Determine the [X, Y] coordinate at the center of the cell enclosing the given text.  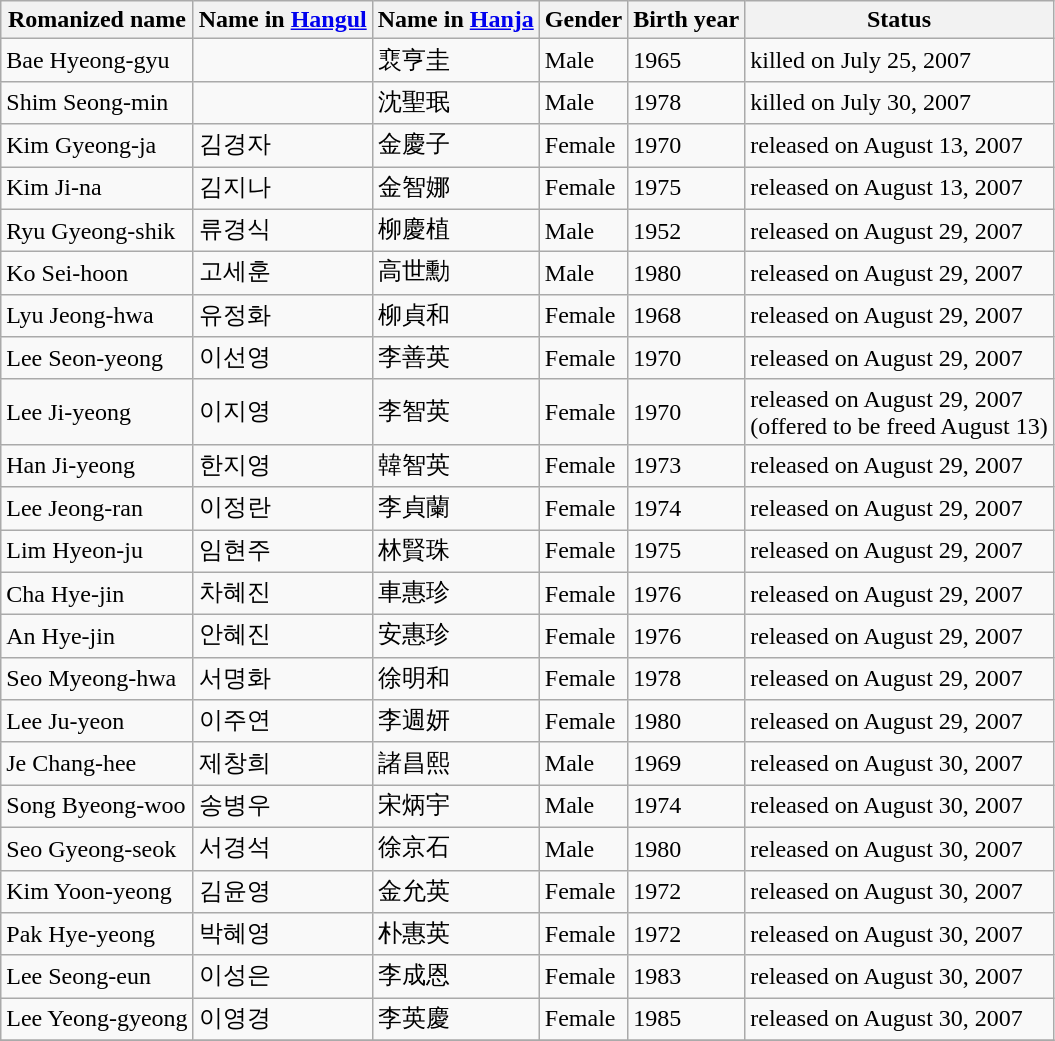
韓智英 [456, 466]
Bae Hyeong-gyu [97, 60]
Name in Hangul [282, 20]
徐京石 [456, 848]
裵亨圭 [456, 60]
Ryu Gyeong-shik [97, 230]
Birth year [686, 20]
박혜영 [282, 934]
李善英 [456, 358]
Shim Seong-min [97, 102]
高世勳 [456, 274]
이성은 [282, 976]
서경석 [282, 848]
Lee Yeong-gyeong [97, 1020]
김윤영 [282, 892]
1968 [686, 316]
killed on July 25, 2007 [900, 60]
Kim Ji-na [97, 188]
released on August 29, 2007 (offered to be freed August 13) [900, 412]
1952 [686, 230]
Status [900, 20]
1973 [686, 466]
유정화 [282, 316]
Lee Seon-yeong [97, 358]
李週妍 [456, 722]
李貞蘭 [456, 508]
Ko Sei-hoon [97, 274]
류경식 [282, 230]
徐明和 [456, 678]
Lee Ju-yeon [97, 722]
이선영 [282, 358]
An Hye-jin [97, 636]
killed on July 30, 2007 [900, 102]
Cha Hye-jin [97, 594]
Lee Ji-yeong [97, 412]
차혜진 [282, 594]
李英慶 [456, 1020]
柳慶植 [456, 230]
김경자 [282, 146]
李成恩 [456, 976]
Lim Hyeon-ju [97, 552]
林賢珠 [456, 552]
안혜진 [282, 636]
柳貞和 [456, 316]
임현주 [282, 552]
Kim Gyeong-ja [97, 146]
宋炳宇 [456, 806]
제창희 [282, 764]
이주연 [282, 722]
李智英 [456, 412]
서명화 [282, 678]
송병우 [282, 806]
朴惠英 [456, 934]
Seo Gyeong-seok [97, 848]
Lee Jeong-ran [97, 508]
1983 [686, 976]
Lee Seong-eun [97, 976]
金慶子 [456, 146]
Pak Hye-yeong [97, 934]
Gender [583, 20]
1965 [686, 60]
이정란 [282, 508]
이영경 [282, 1020]
Romanized name [97, 20]
Kim Yoon-yeong [97, 892]
Name in Hanja [456, 20]
Je Chang-hee [97, 764]
金允英 [456, 892]
1969 [686, 764]
車惠珍 [456, 594]
1985 [686, 1020]
諸昌熙 [456, 764]
沈聖珉 [456, 102]
Lyu Jeong-hwa [97, 316]
Han Ji-yeong [97, 466]
Song Byeong-woo [97, 806]
고세훈 [282, 274]
한지영 [282, 466]
이지영 [282, 412]
김지나 [282, 188]
金智娜 [456, 188]
安惠珍 [456, 636]
Seo Myeong-hwa [97, 678]
